Output the (X, Y) coordinate of the center of the cell containing the given text.  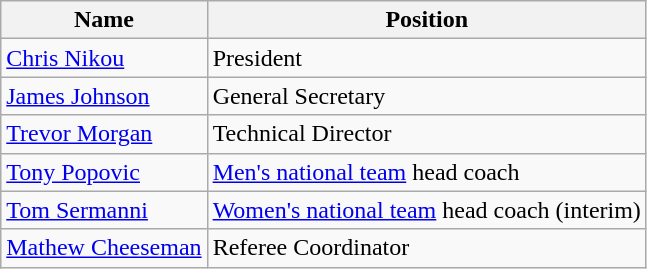
Men's national team head coach (426, 172)
Name (104, 20)
Referee Coordinator (426, 248)
James Johnson (104, 96)
President (426, 58)
Mathew Cheeseman (104, 248)
General Secretary (426, 96)
Position (426, 20)
Tom Sermanni (104, 210)
Tony Popovic (104, 172)
Chris Nikou (104, 58)
Women's national team head coach (interim) (426, 210)
Trevor Morgan (104, 134)
Technical Director (426, 134)
